Determine the [X, Y] coordinate at the center of the cell enclosing the given text.  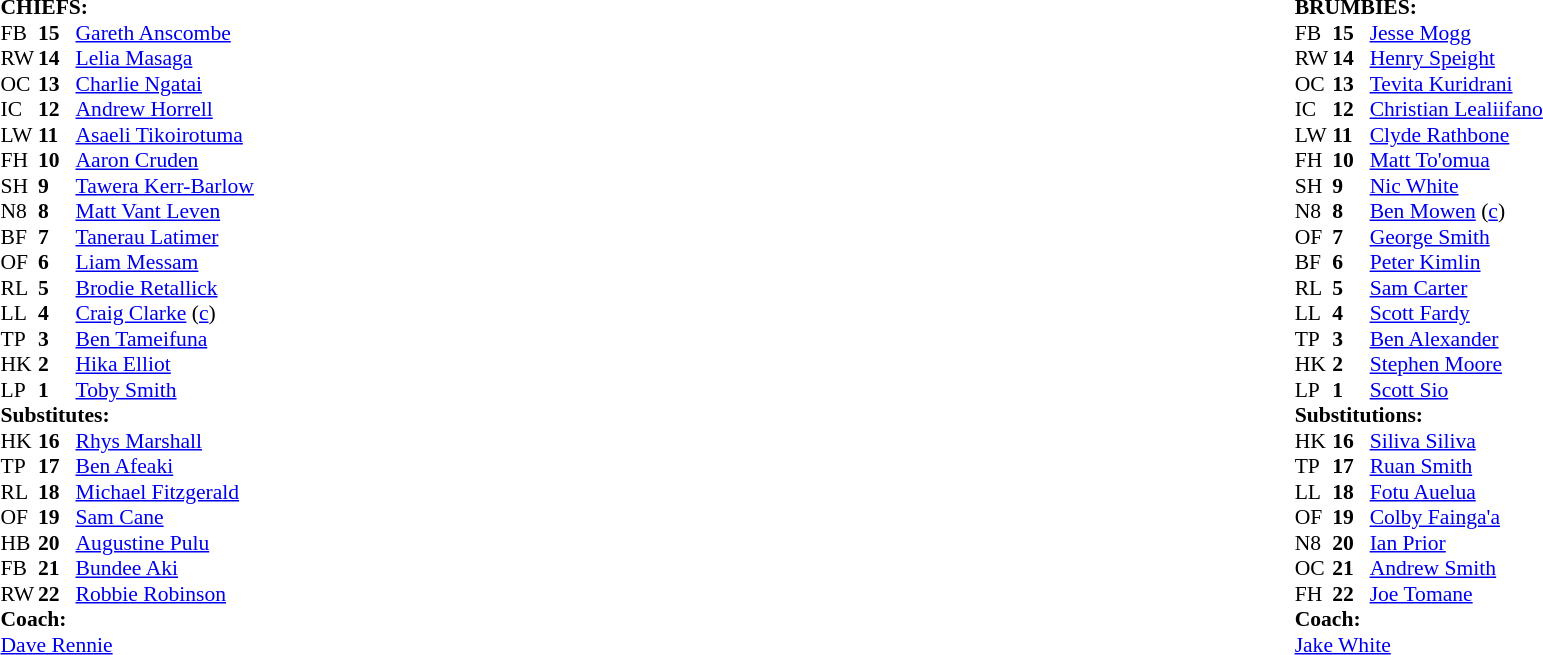
Sam Cane [165, 517]
Ruan Smith [1456, 467]
Scott Fardy [1456, 313]
HB [19, 543]
Andrew Smith [1456, 569]
Bundee Aki [165, 569]
Matt Vant Leven [165, 211]
Aaron Cruden [165, 161]
Toby Smith [165, 390]
Tanerau Latimer [165, 237]
Fotu Auelua [1456, 492]
Scott Sio [1456, 390]
Asaeli Tikoirotuma [165, 135]
Augustine Pulu [165, 543]
Lelia Masaga [165, 59]
Craig Clarke (c) [165, 313]
George Smith [1456, 237]
Henry Speight [1456, 59]
Liam Messam [165, 263]
Colby Fainga'a [1456, 517]
Hika Elliot [165, 365]
Ben Mowen (c) [1456, 211]
Peter Kimlin [1456, 263]
Ben Alexander [1456, 339]
Ben Afeaki [165, 467]
Sam Carter [1456, 288]
Tawera Kerr-Barlow [165, 186]
Tevita Kuridrani [1456, 84]
Ian Prior [1456, 543]
Siliva Siliva [1456, 441]
Stephen Moore [1456, 365]
Robbie Robinson [165, 594]
Clyde Rathbone [1456, 135]
Substitutions: [1419, 415]
Substitutes: [126, 415]
Andrew Horrell [165, 109]
Gareth Anscombe [165, 33]
Charlie Ngatai [165, 84]
Nic White [1456, 186]
Michael Fitzgerald [165, 492]
Ben Tameifuna [165, 339]
Jesse Mogg [1456, 33]
Matt To'omua [1456, 161]
Christian Lealiifano [1456, 109]
Brodie Retallick [165, 288]
Joe Tomane [1456, 594]
Rhys Marshall [165, 441]
